From the cell containing the given text, extract its center point as (X, Y) coordinate. 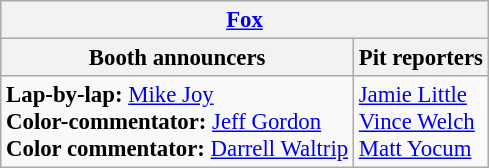
Pit reporters (420, 58)
Fox (245, 20)
Lap-by-lap: Mike JoyColor-commentator: Jeff GordonColor commentator: Darrell Waltrip (178, 122)
Jamie LittleVince WelchMatt Yocum (420, 122)
Booth announcers (178, 58)
